Output the (x, y) coordinate of the center of the cell containing the given text.  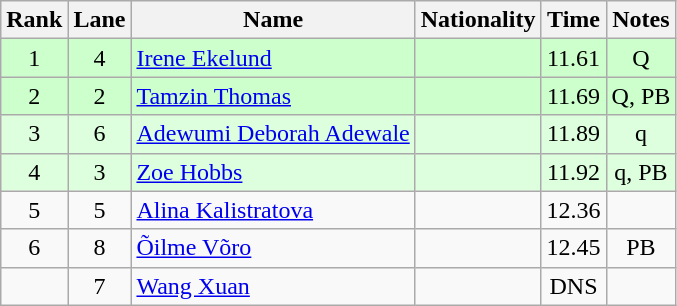
Tamzin Thomas (273, 96)
12.45 (574, 248)
Lane (100, 20)
8 (100, 248)
Nationality (478, 20)
Alina Kalistratova (273, 210)
11.61 (574, 58)
PB (641, 248)
Zoe Hobbs (273, 172)
7 (100, 286)
11.89 (574, 134)
Adewumi Deborah Adewale (273, 134)
q (641, 134)
Time (574, 20)
11.92 (574, 172)
Q, PB (641, 96)
11.69 (574, 96)
Õilme Võro (273, 248)
12.36 (574, 210)
Name (273, 20)
1 (34, 58)
Rank (34, 20)
DNS (574, 286)
Wang Xuan (273, 286)
Irene Ekelund (273, 58)
q, PB (641, 172)
Q (641, 58)
Notes (641, 20)
